Search for the cell housing the specified text and yield its [X, Y] center coordinate. 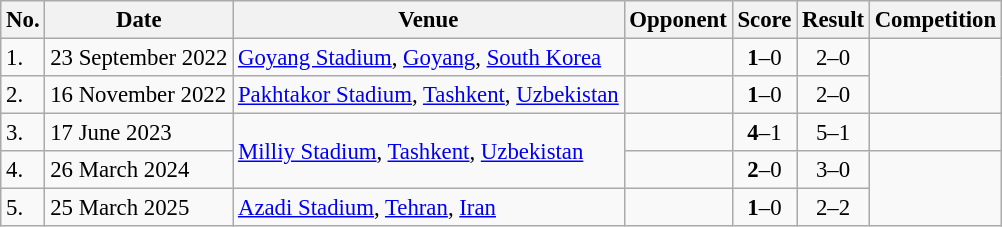
3–0 [834, 170]
Pakhtakor Stadium, Tashkent, Uzbekistan [428, 95]
Milliy Stadium, Tashkent, Uzbekistan [428, 152]
5–1 [834, 133]
Date [139, 20]
Opponent [678, 20]
17 June 2023 [139, 133]
1. [23, 58]
Azadi Stadium, Tehran, Iran [428, 208]
Goyang Stadium, Goyang, South Korea [428, 58]
2–2 [834, 208]
16 November 2022 [139, 95]
26 March 2024 [139, 170]
4–1 [764, 133]
4. [23, 170]
Venue [428, 20]
Score [764, 20]
5. [23, 208]
Result [834, 20]
25 March 2025 [139, 208]
23 September 2022 [139, 58]
Competition [935, 20]
2. [23, 95]
3. [23, 133]
No. [23, 20]
